Search for the cell housing the specified text and yield its [X, Y] center coordinate. 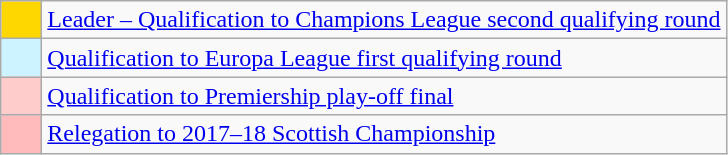
Qualification to Europa League first qualifying round [384, 58]
Qualification to Premiership play-off final [384, 96]
Relegation to 2017–18 Scottish Championship [384, 134]
Leader – Qualification to Champions League second qualifying round [384, 20]
